Capture the cell that displays the provided text and extract its [x, y] central coordinate. 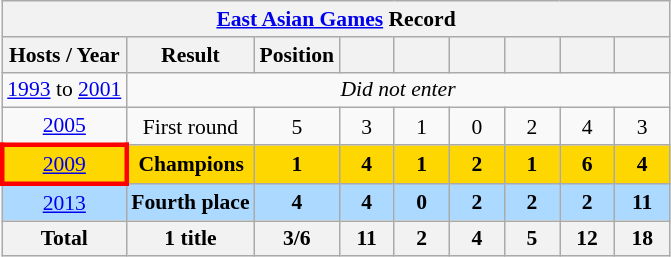
Did not enter [398, 90]
18 [642, 239]
3/6 [297, 239]
6 [588, 164]
2013 [64, 202]
East Asian Games Record [336, 19]
Result [190, 55]
Hosts / Year [64, 55]
12 [588, 239]
Position [297, 55]
Fourth place [190, 202]
Champions [190, 164]
2005 [64, 126]
First round [190, 126]
2009 [64, 164]
1993 to 2001 [64, 90]
1 title [190, 239]
Total [64, 239]
